Find where the given text appears and provide that cell's center as [X, Y] coordinate. 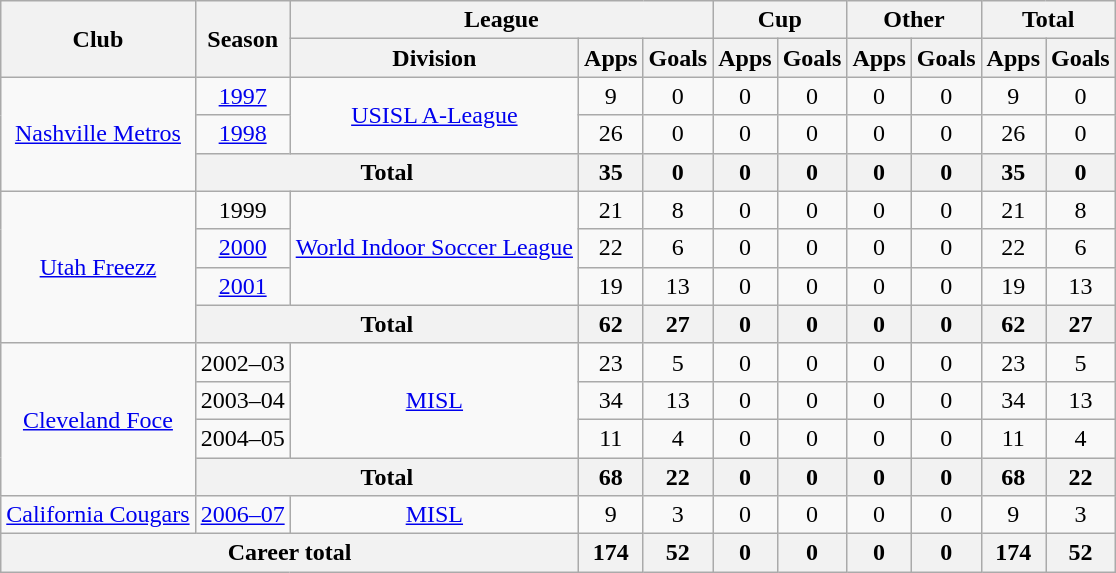
2002–03 [242, 362]
2006–07 [242, 515]
Season [242, 39]
USISL A-League [434, 115]
1999 [242, 210]
Career total [290, 553]
Other [914, 20]
California Cougars [98, 515]
Division [434, 58]
1997 [242, 96]
Cup [780, 20]
2001 [242, 286]
Nashville Metros [98, 134]
2000 [242, 248]
Cleveland Foce [98, 419]
League [502, 20]
World Indoor Soccer League [434, 248]
Club [98, 39]
2004–05 [242, 438]
Utah Freezz [98, 267]
2003–04 [242, 400]
1998 [242, 134]
